Pinpoint the cell where the given text exists, returning its [x, y] midpoint coordinate. 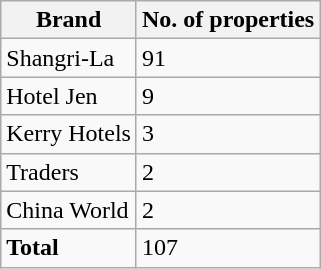
107 [228, 248]
3 [228, 134]
Brand [69, 20]
No. of properties [228, 20]
Shangri-La [69, 58]
China World [69, 210]
Hotel Jen [69, 96]
Total [69, 248]
Traders [69, 172]
9 [228, 96]
91 [228, 58]
Kerry Hotels [69, 134]
